Detect which cell encompasses the target text, then output its [x, y] center coordinate. 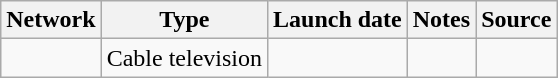
Type [184, 20]
Cable television [184, 58]
Launch date [337, 20]
Notes [441, 20]
Network [51, 20]
Source [516, 20]
